For the text-containing cell, return its midpoint in (X, Y) coordinate format. 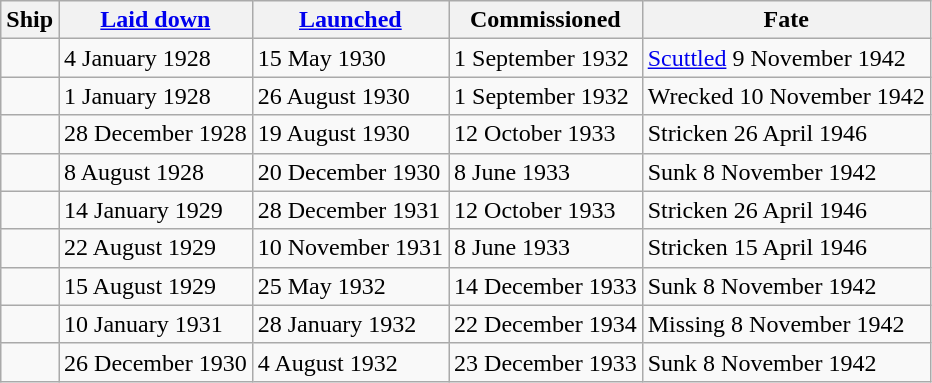
8 August 1928 (156, 172)
4 August 1932 (350, 362)
20 December 1930 (350, 172)
Scuttled 9 November 1942 (786, 58)
28 January 1932 (350, 324)
Laid down (156, 20)
10 November 1931 (350, 248)
Missing 8 November 1942 (786, 324)
10 January 1931 (156, 324)
23 December 1933 (546, 362)
22 August 1929 (156, 248)
Stricken 15 April 1946 (786, 248)
15 August 1929 (156, 286)
1 January 1928 (156, 96)
26 December 1930 (156, 362)
Wrecked 10 November 1942 (786, 96)
28 December 1931 (350, 210)
Launched (350, 20)
22 December 1934 (546, 324)
19 August 1930 (350, 134)
28 December 1928 (156, 134)
25 May 1932 (350, 286)
4 January 1928 (156, 58)
Commissioned (546, 20)
15 May 1930 (350, 58)
26 August 1930 (350, 96)
14 December 1933 (546, 286)
Ship (30, 20)
14 January 1929 (156, 210)
Fate (786, 20)
